From the cell containing the given text, extract its center point as [x, y] coordinate. 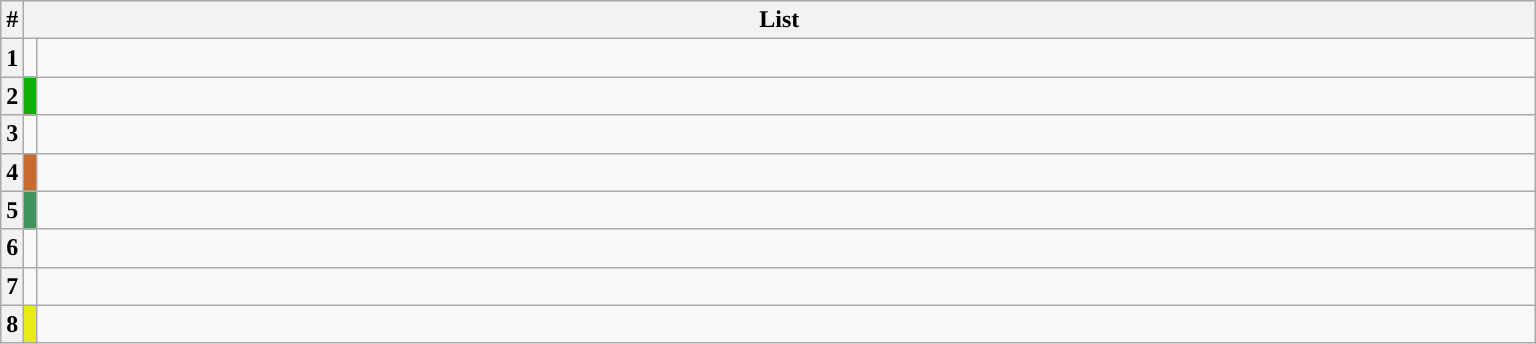
# [12, 20]
6 [12, 248]
List [780, 20]
4 [12, 172]
8 [12, 324]
3 [12, 134]
5 [12, 210]
1 [12, 58]
2 [12, 96]
7 [12, 286]
